Return the (x, y) coordinate for the center point of the cell that contains the specified text.  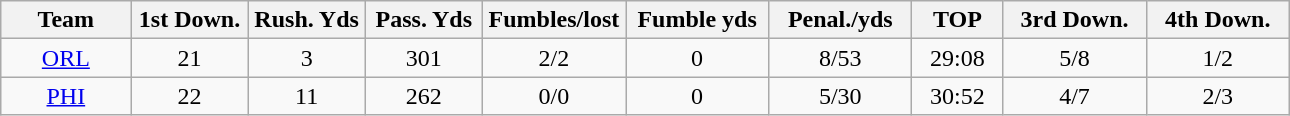
Fumble yds (698, 20)
21 (190, 58)
2/3 (1218, 96)
Rush. Yds (306, 20)
3rd Down. (1074, 20)
ORL (66, 58)
PHI (66, 96)
29:08 (958, 58)
Pass. Yds (424, 20)
4th Down. (1218, 20)
0/0 (554, 96)
3 (306, 58)
22 (190, 96)
2/2 (554, 58)
301 (424, 58)
1/2 (1218, 58)
1st Down. (190, 20)
Penal./yds (840, 20)
Team (66, 20)
30:52 (958, 96)
5/8 (1074, 58)
11 (306, 96)
5/30 (840, 96)
262 (424, 96)
TOP (958, 20)
4/7 (1074, 96)
Fumbles/lost (554, 20)
8/53 (840, 58)
